From the cell containing the given text, extract its center point as (x, y) coordinate. 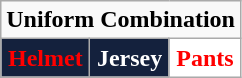
Uniform Combination (121, 20)
Jersey (130, 58)
Pants (204, 58)
Helmet (46, 58)
